Provide the [x, y] coordinate of the cell's center where the given text is located.  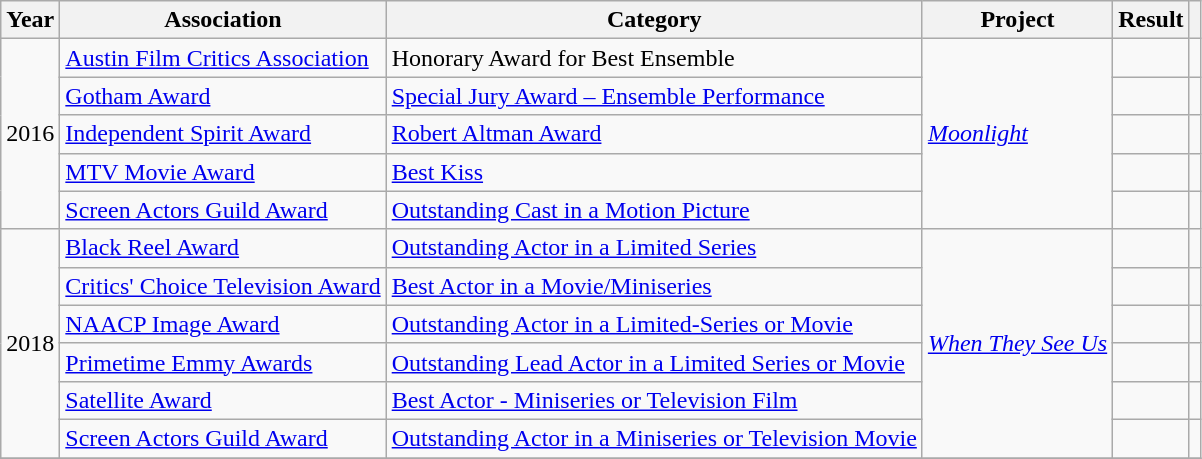
2016 [30, 134]
Best Actor in a Movie/Miniseries [654, 286]
Critics' Choice Television Award [223, 286]
Year [30, 20]
Outstanding Actor in a Limited Series [654, 248]
Gotham Award [223, 96]
Independent Spirit Award [223, 134]
Outstanding Cast in a Motion Picture [654, 210]
Honorary Award for Best Ensemble [654, 58]
Category [654, 20]
MTV Movie Award [223, 172]
Result [1151, 20]
Primetime Emmy Awards [223, 362]
Project [1017, 20]
Moonlight [1017, 134]
Best Kiss [654, 172]
Best Actor - Miniseries or Television Film [654, 400]
Austin Film Critics Association [223, 58]
Robert Altman Award [654, 134]
Outstanding Lead Actor in a Limited Series or Movie [654, 362]
2018 [30, 343]
When They See Us [1017, 343]
NAACP Image Award [223, 324]
Black Reel Award [223, 248]
Association [223, 20]
Outstanding Actor in a Miniseries or Television Movie [654, 438]
Outstanding Actor in a Limited-Series or Movie [654, 324]
Satellite Award [223, 400]
Special Jury Award – Ensemble Performance [654, 96]
